Extract the [x, y] coordinate from the center of the cell holding the provided text.  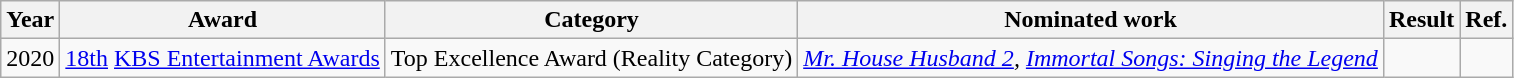
Category [591, 20]
2020 [30, 58]
Award [223, 20]
Top Excellence Award (Reality Category) [591, 58]
Nominated work [1091, 20]
18th KBS Entertainment Awards [223, 58]
Result [1421, 20]
Year [30, 20]
Ref. [1486, 20]
Mr. House Husband 2, Immortal Songs: Singing the Legend [1091, 58]
